Return the (x, y) coordinate for the center point of the cell that contains the specified text.  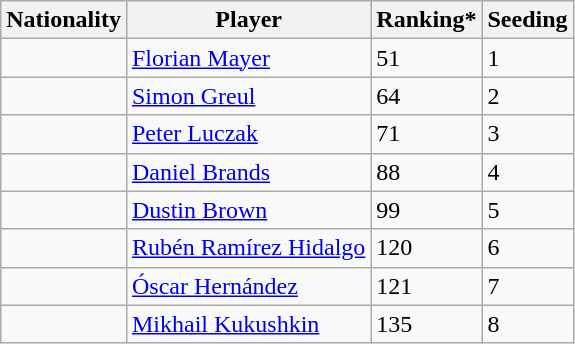
Óscar Hernández (248, 286)
51 (426, 58)
5 (528, 210)
Daniel Brands (248, 172)
99 (426, 210)
6 (528, 248)
Dustin Brown (248, 210)
120 (426, 248)
7 (528, 286)
Peter Luczak (248, 134)
4 (528, 172)
88 (426, 172)
121 (426, 286)
Simon Greul (248, 96)
Nationality (64, 20)
Florian Mayer (248, 58)
Player (248, 20)
1 (528, 58)
Mikhail Kukushkin (248, 324)
Rubén Ramírez Hidalgo (248, 248)
2 (528, 96)
135 (426, 324)
Ranking* (426, 20)
71 (426, 134)
64 (426, 96)
8 (528, 324)
3 (528, 134)
Seeding (528, 20)
